Pinpoint the cell where the given text exists, returning its (x, y) midpoint coordinate. 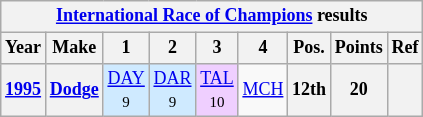
MCH (263, 90)
4 (263, 48)
Pos. (310, 48)
DAY9 (126, 90)
2 (172, 48)
3 (217, 48)
1995 (24, 90)
DAR9 (172, 90)
20 (358, 90)
TAL10 (217, 90)
Make (74, 48)
International Race of Champions results (212, 16)
Dodge (74, 90)
Points (358, 48)
1 (126, 48)
12th (310, 90)
Year (24, 48)
Ref (405, 48)
